Detect which cell encompasses the target text, then output its [X, Y] center coordinate. 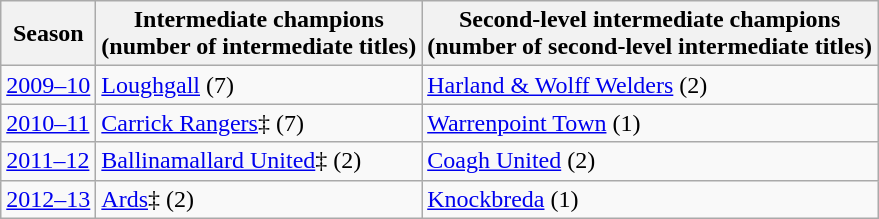
Ards‡ (2) [259, 199]
Intermediate champions(number of intermediate titles) [259, 34]
Harland & Wolff Welders (2) [650, 85]
Coagh United (2) [650, 161]
Season [48, 34]
2011–12 [48, 161]
Second-level intermediate champions(number of second-level intermediate titles) [650, 34]
Knockbreda (1) [650, 199]
Warrenpoint Town (1) [650, 123]
Carrick Rangers‡ (7) [259, 123]
2010–11 [48, 123]
2009–10 [48, 85]
Ballinamallard United‡ (2) [259, 161]
Loughgall (7) [259, 85]
2012–13 [48, 199]
